Capture the cell that displays the provided text and extract its (X, Y) central coordinate. 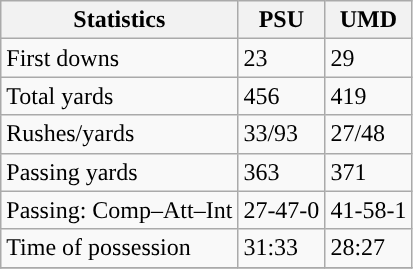
27/48 (368, 134)
27-47-0 (282, 210)
Time of possession (120, 248)
41-58-1 (368, 210)
456 (282, 96)
23 (282, 58)
371 (368, 172)
Passing yards (120, 172)
Total yards (120, 96)
First downs (120, 58)
29 (368, 58)
Rushes/yards (120, 134)
Passing: Comp–Att–Int (120, 210)
UMD (368, 20)
Statistics (120, 20)
419 (368, 96)
363 (282, 172)
31:33 (282, 248)
28:27 (368, 248)
33/93 (282, 134)
PSU (282, 20)
